Find where the given text appears and provide that cell's center as [X, Y] coordinate. 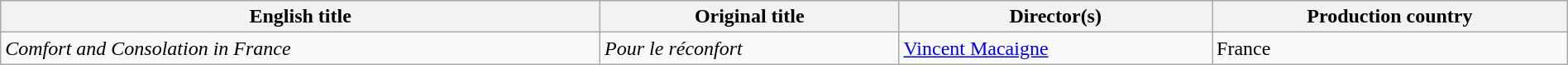
Pour le réconfort [749, 48]
Production country [1390, 17]
Vincent Macaigne [1055, 48]
Director(s) [1055, 17]
Comfort and Consolation in France [301, 48]
Original title [749, 17]
English title [301, 17]
France [1390, 48]
